From the cell containing the given text, extract its center point as (X, Y) coordinate. 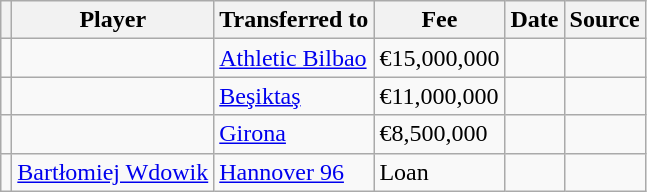
Hannover 96 (294, 172)
Transferred to (294, 20)
Source (604, 20)
Player (113, 20)
€8,500,000 (440, 134)
Fee (440, 20)
Beşiktaş (294, 96)
Date (534, 20)
Bartłomiej Wdowik (113, 172)
€11,000,000 (440, 96)
Loan (440, 172)
€15,000,000 (440, 58)
Athletic Bilbao (294, 58)
Girona (294, 134)
